Search for the cell housing the specified text and yield its [x, y] center coordinate. 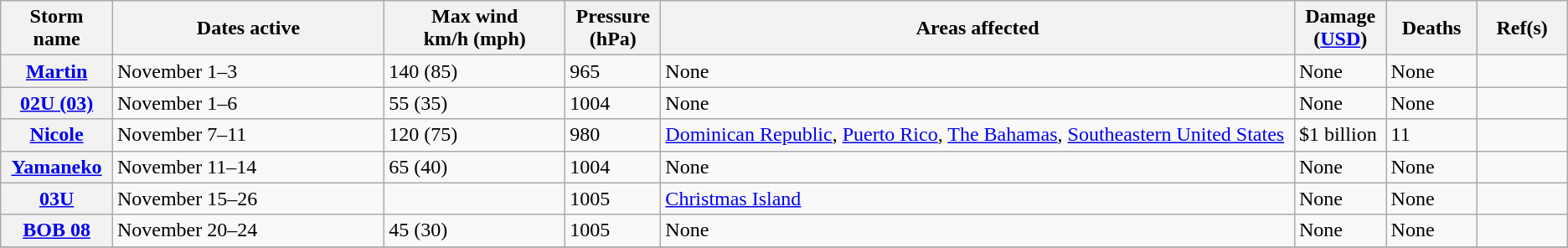
Martin [57, 71]
65 (40) [475, 167]
11 [1431, 135]
Max windkm/h (mph) [475, 28]
November 1–3 [248, 71]
BOB 08 [57, 230]
$1 billion [1340, 135]
03U [57, 199]
55 (35) [475, 103]
Yamaneko [57, 167]
Dates active [248, 28]
November 7–11 [248, 135]
120 (75) [475, 135]
November 11–14 [248, 167]
Dominican Republic, Puerto Rico, The Bahamas, Southeastern United States [978, 135]
965 [613, 71]
45 (30) [475, 230]
November 20–24 [248, 230]
Christmas Island [978, 199]
November 1–6 [248, 103]
Nicole [57, 135]
Areas affected [978, 28]
Deaths [1431, 28]
Storm name [57, 28]
140 (85) [475, 71]
Damage(USD) [1340, 28]
Pressure(hPa) [613, 28]
November 15–26 [248, 199]
Ref(s) [1522, 28]
02U (03) [57, 103]
980 [613, 135]
